From the cell containing the given text, extract its center point as (x, y) coordinate. 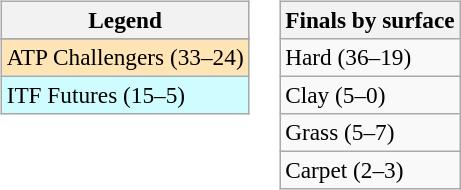
ATP Challengers (33–24) (125, 57)
Hard (36–19) (370, 57)
Legend (125, 20)
Carpet (2–3) (370, 171)
Grass (5–7) (370, 133)
ITF Futures (15–5) (125, 95)
Finals by surface (370, 20)
Clay (5–0) (370, 95)
